Capture the cell that displays the provided text and extract its (X, Y) central coordinate. 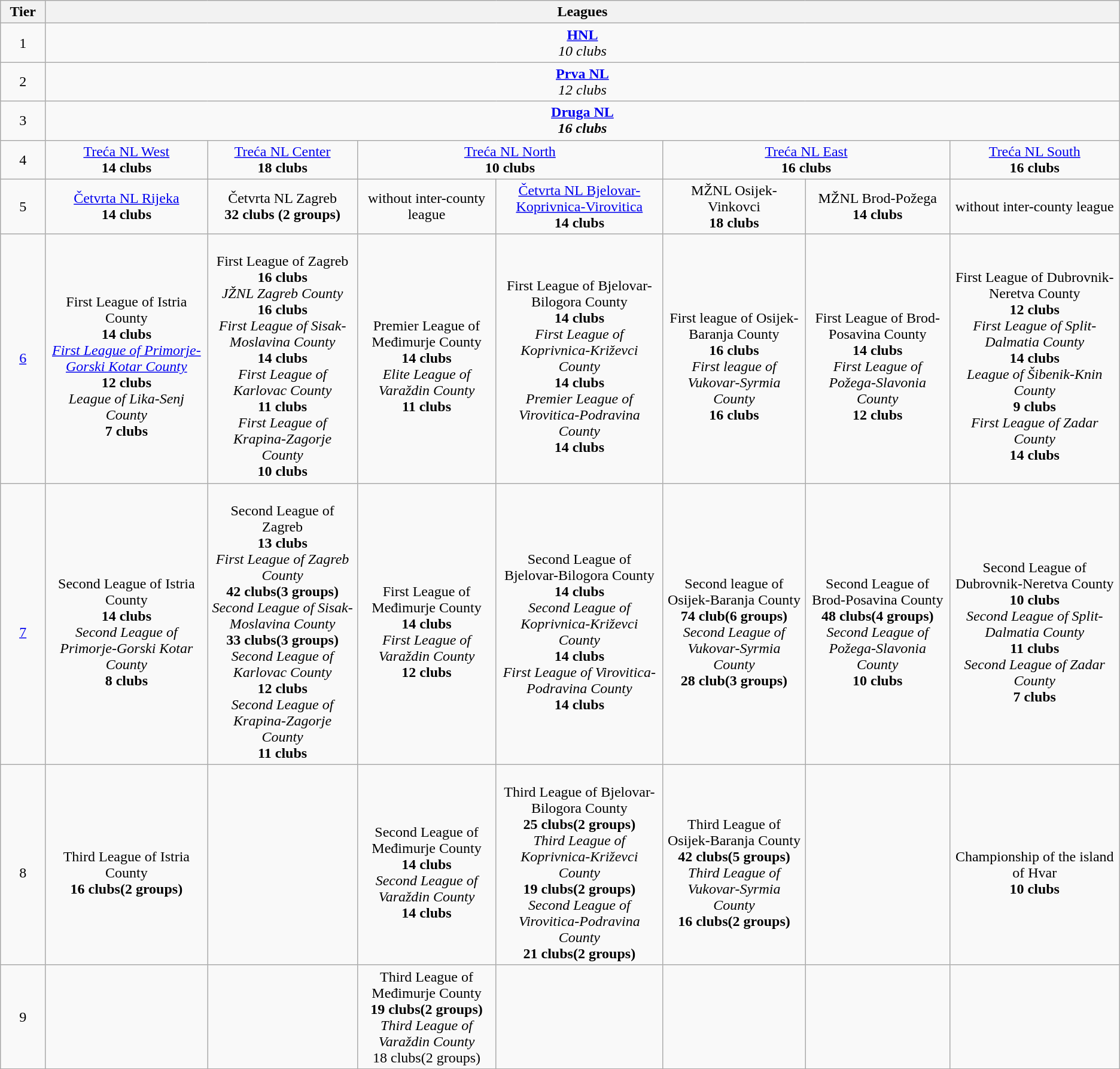
Third League of Međimurje County19 clubs(2 groups)Third League of Varaždin County18 clubs(2 groups) (427, 1016)
Treća NL South16 clubs (1034, 159)
Četvrta NL Bjelovar-Koprivnica-Virovitica14 clubs (579, 206)
Premier League of Međimurje County14 clubs Elite League of Varaždin County11 clubs (427, 359)
First League of Istria County14 clubs First League of Primorje-Gorski Kotar County12 clubs League of Lika-Senj County7 clubs (127, 359)
Tier (23, 12)
Treća NL Center18 clubs (282, 159)
Četvrta NL Zagreb32 clubs (2 groups) (282, 206)
Četvrta NL Rijeka14 clubs (127, 206)
Second League of Međimurje County14 clubs Second League of Varaždin County14 clubs (427, 864)
Treća NL North10 clubs (510, 159)
Leagues (583, 12)
4 (23, 159)
Treća NL West14 clubs (127, 159)
9 (23, 1016)
1 (23, 43)
Second League of Dubrovnik-Neretva County10 clubs Second League of Split-Dalmatia County11 clubs Second League of Zadar County7 clubs (1034, 624)
HNL10 clubs (583, 43)
Second league of Osijek-Baranja County74 club(6 groups) Second League of Vukovar-Syrmia County28 club(3 groups) (734, 624)
Druga NL16 clubs (583, 121)
Treća NL East16 clubs (806, 159)
MŽNL Osijek-Vinkovci18 clubs (734, 206)
3 (23, 121)
Second League of Brod-Posavina County48 clubs(4 groups) Second League of Požega-Slavonia County10 clubs (877, 624)
First League of Međimurje County14 clubs First League of Varaždin County12 clubs (427, 624)
First League of Brod-Posavina County14 clubs First League of Požega-Slavonia County12 clubs (877, 359)
Second League of Istria County14 clubs Second League of Primorje-Gorski Kotar County8 clubs (127, 624)
5 (23, 206)
Third League of Istria County16 clubs(2 groups) (127, 864)
MŽNL Brod-Požega14 clubs (877, 206)
8 (23, 864)
2 (23, 81)
6 (23, 359)
Prva NL12 clubs (583, 81)
Championship of the island of Hvar10 clubs (1034, 864)
7 (23, 624)
Third League of Osijek-Baranja County42 clubs(5 groups) Third League of Vukovar-Syrmia County16 clubs(2 groups) (734, 864)
First league of Osijek-Baranja County16 clubs First league of Vukovar-Syrmia County16 clubs (734, 359)
